Extract the (X, Y) coordinate from the center of the cell holding the provided text.  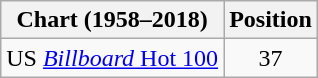
37 (271, 58)
Chart (1958–2018) (112, 20)
US Billboard Hot 100 (112, 58)
Position (271, 20)
